Extract the [X, Y] coordinate from the center of the cell holding the provided text.  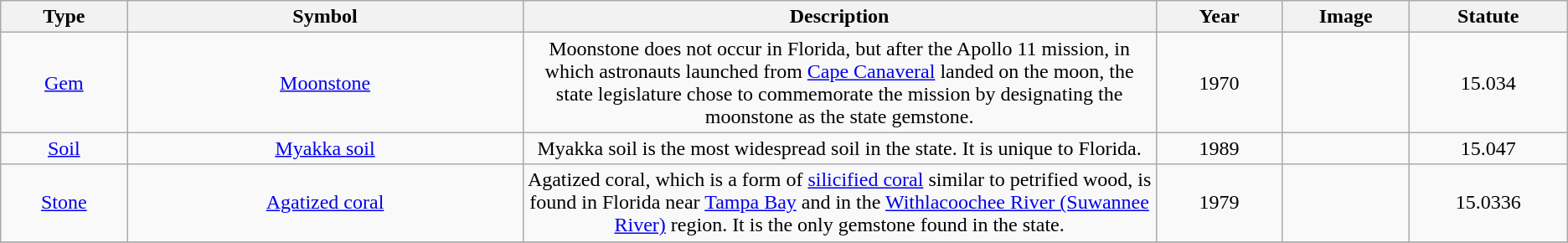
Agatized coral [325, 203]
Myakka soil is the most widespread soil in the state. It is unique to Florida. [839, 148]
1979 [1220, 203]
15.047 [1488, 148]
Stone [64, 203]
Gem [64, 82]
15.034 [1488, 82]
Year [1220, 17]
Statute [1488, 17]
15.0336 [1488, 203]
Moonstone [325, 82]
Soil [64, 148]
1989 [1220, 148]
1970 [1220, 82]
Type [64, 17]
Symbol [325, 17]
Image [1345, 17]
Description [839, 17]
Myakka soil [325, 148]
